Scan for the cell matching the given text and deliver its [X, Y] coordinate at center. 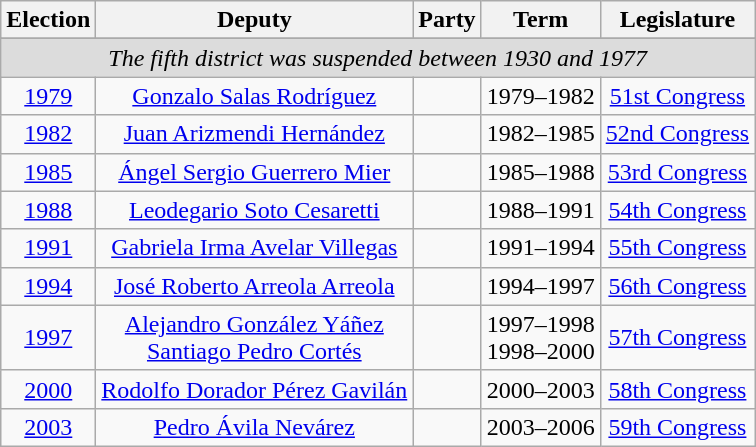
Ángel Sergio Guerrero Mier [254, 172]
Gonzalo Salas Rodríguez [254, 96]
55th Congress [677, 248]
Pedro Ávila Nevárez [254, 427]
Deputy [254, 20]
1988–1991 [540, 210]
1991–1994 [540, 248]
54th Congress [677, 210]
Leodegario Soto Cesaretti [254, 210]
52nd Congress [677, 134]
José Roberto Arreola Arreola [254, 286]
1994 [48, 286]
Gabriela Irma Avelar Villegas [254, 248]
1997–19981998–2000 [540, 338]
53rd Congress [677, 172]
56th Congress [677, 286]
51st Congress [677, 96]
1994–1997 [540, 286]
58th Congress [677, 389]
2000–2003 [540, 389]
Juan Arizmendi Hernández [254, 134]
1991 [48, 248]
1979 [48, 96]
1979–1982 [540, 96]
The fifth district was suspended between 1930 and 1977 [378, 58]
59th Congress [677, 427]
Party [447, 20]
Alejandro González YáñezSantiago Pedro Cortés [254, 338]
1988 [48, 210]
1985–1988 [540, 172]
1982–1985 [540, 134]
1985 [48, 172]
2003–2006 [540, 427]
57th Congress [677, 338]
1982 [48, 134]
Rodolfo Dorador Pérez Gavilán [254, 389]
Election [48, 20]
2003 [48, 427]
1997 [48, 338]
Legislature [677, 20]
Term [540, 20]
2000 [48, 389]
